Detect which cell encompasses the target text, then output its (x, y) center coordinate. 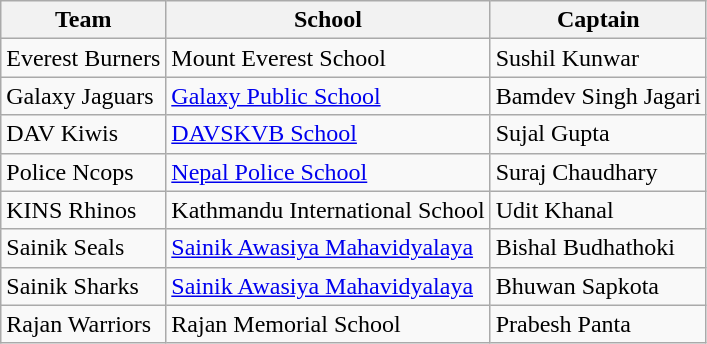
Sainik Seals (84, 248)
Police Ncops (84, 172)
Sujal Gupta (598, 134)
Mount Everest School (328, 58)
Nepal Police School (328, 172)
KINS Rhinos (84, 210)
Suraj Chaudhary (598, 172)
Sainik Sharks (84, 286)
Bishal Budhathoki (598, 248)
DAVSKVB School (328, 134)
Bhuwan Sapkota (598, 286)
Kathmandu International School (328, 210)
Galaxy Public School (328, 96)
Prabesh Panta (598, 324)
Bamdev Singh Jagari (598, 96)
Udit Khanal (598, 210)
Sushil Kunwar (598, 58)
Everest Burners (84, 58)
DAV Kiwis (84, 134)
Rajan Memorial School (328, 324)
Rajan Warriors (84, 324)
Captain (598, 20)
Galaxy Jaguars (84, 96)
School (328, 20)
Team (84, 20)
